Scan for the cell matching the given text and deliver its [x, y] coordinate at center. 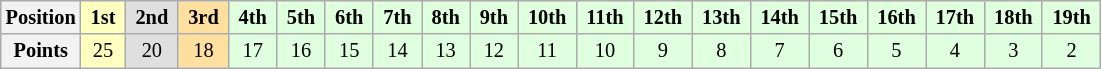
7 [779, 51]
3rd [203, 17]
9 [663, 51]
12 [494, 51]
5th [301, 17]
10 [604, 51]
18th [1013, 17]
13 [446, 51]
17th [955, 17]
12th [663, 17]
10th [547, 17]
6 [838, 51]
6th [349, 17]
2 [1071, 51]
7th [397, 17]
Points [41, 51]
16 [301, 51]
8 [721, 51]
15 [349, 51]
Position [41, 17]
9th [494, 17]
14th [779, 17]
13th [721, 17]
16th [896, 17]
1st [104, 17]
19th [1071, 17]
4th [253, 17]
5 [896, 51]
11th [604, 17]
4 [955, 51]
14 [397, 51]
11 [547, 51]
17 [253, 51]
15th [838, 17]
8th [446, 17]
3 [1013, 51]
20 [152, 51]
18 [203, 51]
25 [104, 51]
2nd [152, 17]
